Pinpoint the cell where the given text exists, returning its [X, Y] midpoint coordinate. 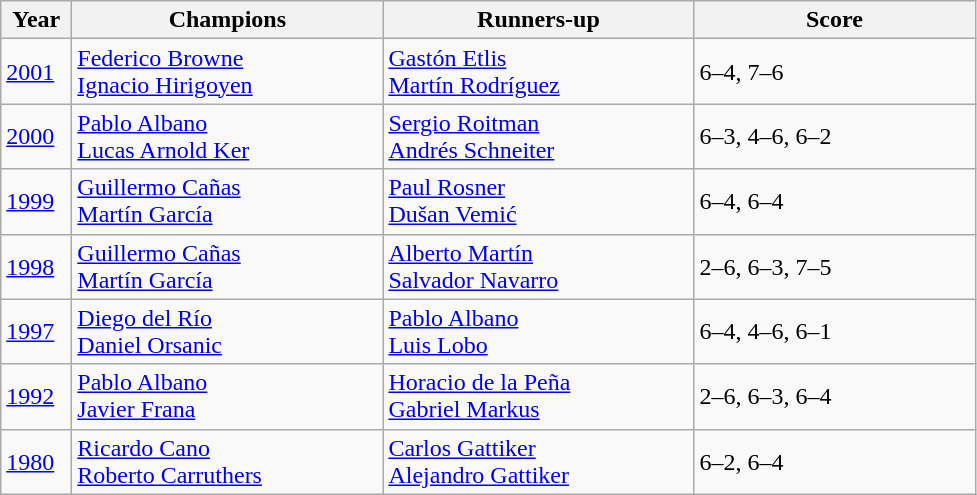
6–2, 6–4 [834, 462]
6–3, 4–6, 6–2 [834, 136]
Paul Rosner Dušan Vemić [538, 202]
Gastón Etlis Martín Rodríguez [538, 72]
2000 [36, 136]
1998 [36, 266]
Pablo Albano Lucas Arnold Ker [228, 136]
Carlos Gattiker Alejandro Gattiker [538, 462]
Diego del Río Daniel Orsanic [228, 332]
2001 [36, 72]
1997 [36, 332]
1980 [36, 462]
Ricardo Cano Roberto Carruthers [228, 462]
Year [36, 20]
6–4, 4–6, 6–1 [834, 332]
Pablo Albano Javier Frana [228, 396]
Alberto Martín Salvador Navarro [538, 266]
Federico Browne Ignacio Hirigoyen [228, 72]
Pablo Albano Luis Lobo [538, 332]
Champions [228, 20]
Score [834, 20]
6–4, 7–6 [834, 72]
1992 [36, 396]
2–6, 6–3, 6–4 [834, 396]
1999 [36, 202]
Horacio de la Peña Gabriel Markus [538, 396]
6–4, 6–4 [834, 202]
2–6, 6–3, 7–5 [834, 266]
Runners-up [538, 20]
Sergio Roitman Andrés Schneiter [538, 136]
